Extract the (X, Y) coordinate from the center of the cell holding the provided text.  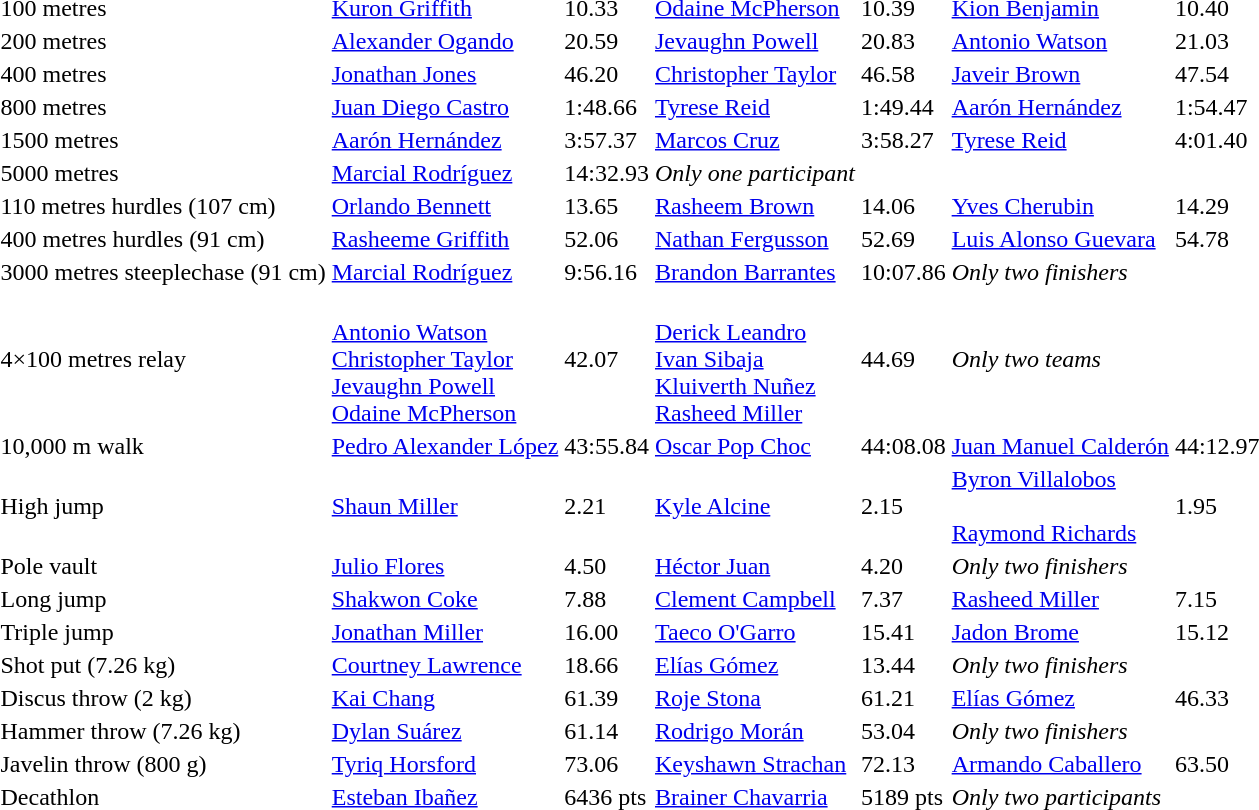
14.06 (903, 206)
53.04 (903, 731)
Tyriq Horsford (445, 764)
Roje Stona (754, 698)
Luis Alonso Guevara (1060, 239)
Nathan Fergusson (754, 239)
Javeir Brown (1060, 74)
4.20 (903, 566)
Héctor Juan (754, 566)
3:57.37 (607, 140)
Kyle Alcine (754, 506)
Dylan Suárez (445, 731)
Antonio Watson (1060, 41)
52.69 (903, 239)
7.37 (903, 599)
Jonathan Jones (445, 74)
Kai Chang (445, 698)
Rasheem Brown (754, 206)
14:32.93 (607, 173)
7.88 (607, 599)
Byron Villalobos Raymond Richards (1060, 506)
20.83 (903, 41)
46.58 (903, 74)
Keyshawn Strachan (754, 764)
Yves Cherubin (1060, 206)
Courtney Lawrence (445, 665)
Clement Campbell (754, 599)
Christopher Taylor (754, 74)
2.21 (607, 506)
13.65 (607, 206)
Rodrigo Morán (754, 731)
72.13 (903, 764)
Juan Manuel Calderón (1060, 446)
1:49.44 (903, 107)
Brandon Barrantes (754, 272)
Shakwon Coke (445, 599)
16.00 (607, 632)
Alexander Ogando (445, 41)
Pedro Alexander López (445, 446)
44:08.08 (903, 446)
1:48.66 (607, 107)
44.69 (903, 359)
3:58.27 (903, 140)
Only one participant (754, 173)
73.06 (607, 764)
Rasheeme Griffith (445, 239)
Taeco O'Garro (754, 632)
Orlando Bennett (445, 206)
Shaun Miller (445, 506)
4.50 (607, 566)
61.14 (607, 731)
61.21 (903, 698)
Armando Caballero (1060, 764)
52.06 (607, 239)
61.39 (607, 698)
Rasheed Miller (1060, 599)
Jonathan Miller (445, 632)
10:07.86 (903, 272)
13.44 (903, 665)
Oscar Pop Choc (754, 446)
Juan Diego Castro (445, 107)
2.15 (903, 506)
Jadon Brome (1060, 632)
Antonio WatsonChristopher TaylorJevaughn PowellOdaine McPherson (445, 359)
Marcos Cruz (754, 140)
42.07 (607, 359)
Julio Flores (445, 566)
Only two teams (1060, 359)
9:56.16 (607, 272)
43:55.84 (607, 446)
Derick LeandroIvan SibajaKluiverth NuñezRasheed Miller (754, 359)
18.66 (607, 665)
46.20 (607, 74)
Jevaughn Powell (754, 41)
20.59 (607, 41)
15.41 (903, 632)
